Extract the [x, y] coordinate from the center of the cell holding the provided text.  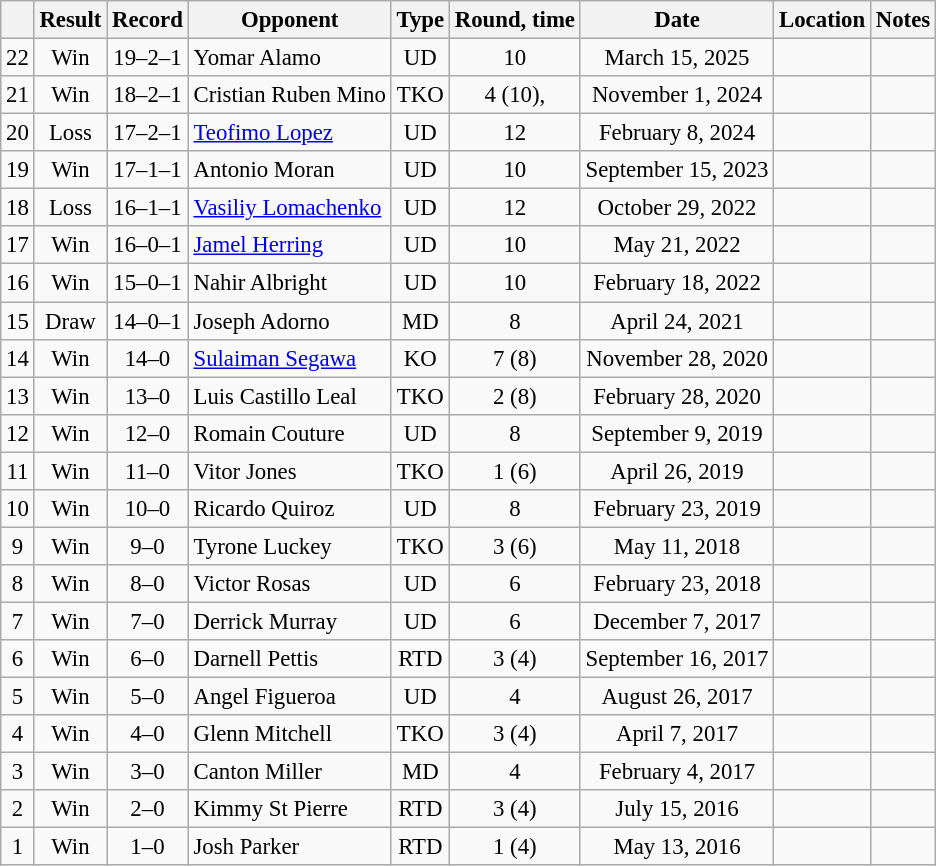
Record [148, 20]
Result [70, 20]
14–0 [148, 358]
11 [18, 471]
Angel Figueroa [290, 697]
13–0 [148, 396]
Opponent [290, 20]
21 [18, 95]
3 (6) [514, 546]
10–0 [148, 509]
February 8, 2024 [676, 133]
Canton Miller [290, 772]
December 7, 2017 [676, 621]
1 (4) [514, 847]
Teofimo Lopez [290, 133]
August 26, 2017 [676, 697]
Cristian Ruben Mino [290, 95]
7 [18, 621]
1 [18, 847]
18–2–1 [148, 95]
4 (10), [514, 95]
17 [18, 245]
16 [18, 283]
Yomar Alamo [290, 58]
5–0 [148, 697]
Glenn Mitchell [290, 734]
KO [420, 358]
May 11, 2018 [676, 546]
1–0 [148, 847]
Victor Rosas [290, 584]
5 [18, 697]
February 23, 2018 [676, 584]
November 1, 2024 [676, 95]
May 13, 2016 [676, 847]
13 [18, 396]
17–2–1 [148, 133]
1 (6) [514, 471]
19 [18, 170]
October 29, 2022 [676, 208]
Notes [902, 20]
19–2–1 [148, 58]
7–0 [148, 621]
Josh Parker [290, 847]
February 4, 2017 [676, 772]
Vitor Jones [290, 471]
March 15, 2025 [676, 58]
4–0 [148, 734]
November 28, 2020 [676, 358]
Darnell Pettis [290, 659]
8–0 [148, 584]
Luis Castillo Leal [290, 396]
9 [18, 546]
Tyrone Luckey [290, 546]
Draw [70, 321]
February 18, 2022 [676, 283]
16–1–1 [148, 208]
Ricardo Quiroz [290, 509]
July 15, 2016 [676, 809]
20 [18, 133]
6–0 [148, 659]
3 [18, 772]
Kimmy St Pierre [290, 809]
September 16, 2017 [676, 659]
11–0 [148, 471]
Romain Couture [290, 433]
Type [420, 20]
9–0 [148, 546]
Nahir Albright [290, 283]
Location [822, 20]
22 [18, 58]
16–0–1 [148, 245]
2 (8) [514, 396]
12–0 [148, 433]
May 21, 2022 [676, 245]
Antonio Moran [290, 170]
April 24, 2021 [676, 321]
7 (8) [514, 358]
2–0 [148, 809]
February 28, 2020 [676, 396]
18 [18, 208]
14 [18, 358]
Sulaiman Segawa [290, 358]
Date [676, 20]
Joseph Adorno [290, 321]
3–0 [148, 772]
14–0–1 [148, 321]
Vasiliy Lomachenko [290, 208]
2 [18, 809]
15 [18, 321]
April 7, 2017 [676, 734]
September 9, 2019 [676, 433]
Round, time [514, 20]
Jamel Herring [290, 245]
April 26, 2019 [676, 471]
September 15, 2023 [676, 170]
Derrick Murray [290, 621]
February 23, 2019 [676, 509]
17–1–1 [148, 170]
15–0–1 [148, 283]
